Identify which cell holds the provided text, then report its [x, y] central coordinate. 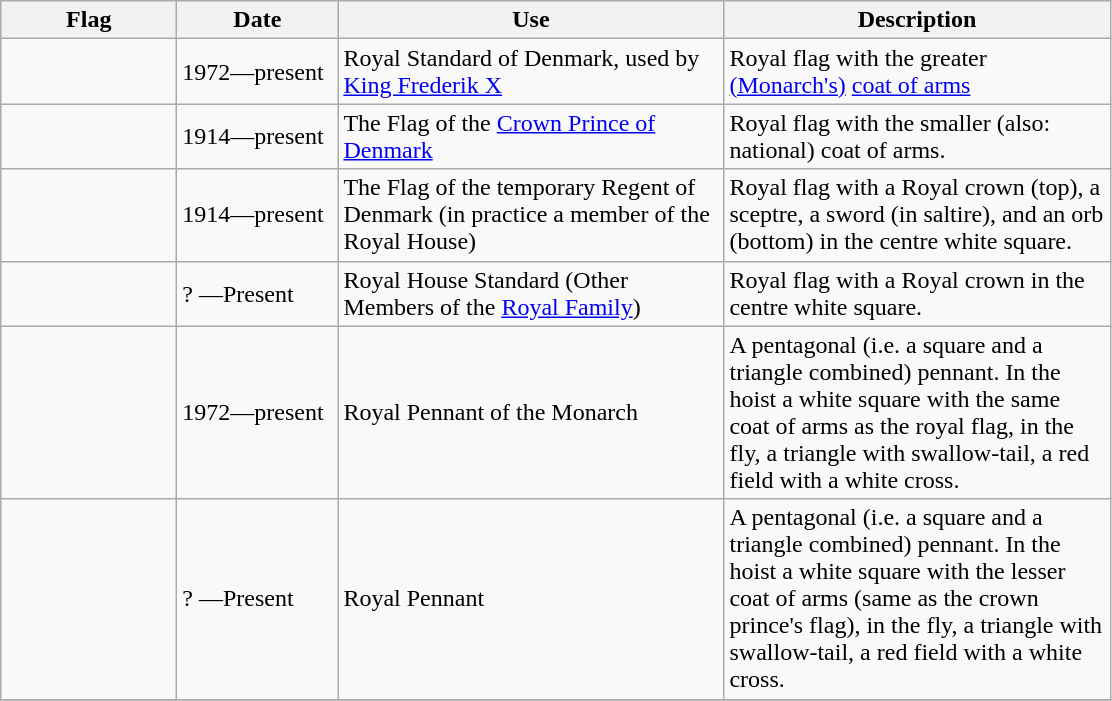
Royal Pennant [531, 599]
Flag [89, 20]
Use [531, 20]
Royal flag with the greater (Monarch's) coat of arms [917, 72]
Royal Pennant of the Monarch [531, 412]
The Flag of the Crown Prince of Denmark [531, 136]
Royal flag with a Royal crown (top), a sceptre, a sword (in saltire), and an orb (bottom) in the centre white square. [917, 215]
Royal flag with a Royal crown in the centre white square. [917, 294]
Date [258, 20]
The Flag of the temporary Regent of Denmark (in practice a member of the Royal House) [531, 215]
Royal House Standard (Other Members of the Royal Family) [531, 294]
Royal flag with the smaller (also: national) coat of arms. [917, 136]
Royal Standard of Denmark, used by King Frederik X [531, 72]
Description [917, 20]
